For the text-containing cell, return its midpoint in [X, Y] coordinate format. 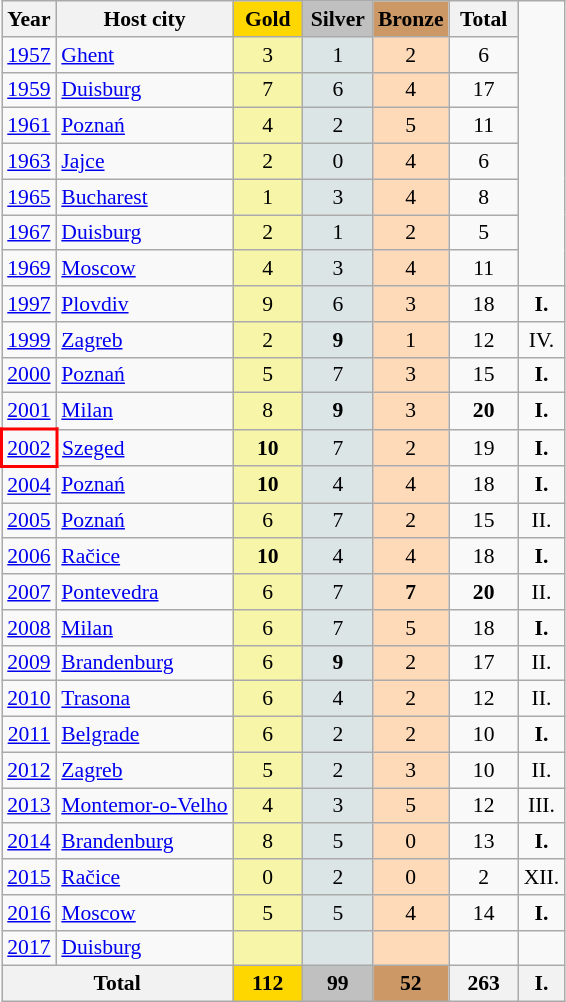
2007 [30, 592]
52 [411, 984]
Belgrade [144, 735]
2001 [30, 411]
Trasona [144, 699]
1963 [30, 162]
2004 [30, 485]
2013 [30, 806]
13 [484, 842]
Bucharest [144, 197]
2009 [30, 663]
III. [542, 806]
1969 [30, 269]
1997 [30, 304]
Montemor-o-Velho [144, 806]
Szeged [144, 448]
Bronze [411, 19]
1967 [30, 233]
2000 [30, 375]
1999 [30, 340]
Gold [268, 19]
XII. [542, 877]
Plovdiv [144, 304]
2012 [30, 770]
19 [484, 448]
112 [268, 984]
2010 [30, 699]
Silver [338, 19]
2006 [30, 557]
Ghent [144, 55]
Pontevedra [144, 592]
2015 [30, 877]
1957 [30, 55]
263 [484, 984]
99 [338, 984]
2017 [30, 948]
2005 [30, 521]
1965 [30, 197]
IV. [542, 340]
1961 [30, 126]
14 [484, 913]
2016 [30, 913]
1959 [30, 90]
2011 [30, 735]
2014 [30, 842]
2002 [30, 448]
Year [30, 19]
Host city [144, 19]
2008 [30, 628]
Jajce [144, 162]
